Pinpoint the cell where the given text exists, returning its (x, y) midpoint coordinate. 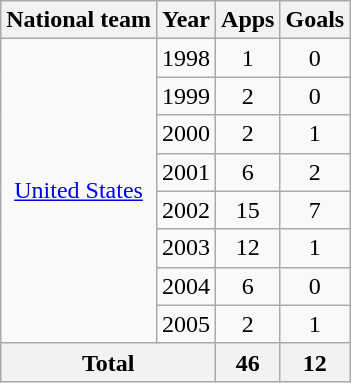
7 (315, 210)
2001 (186, 172)
United States (79, 191)
Goals (315, 20)
2005 (186, 324)
2003 (186, 248)
National team (79, 20)
15 (248, 210)
Apps (248, 20)
Year (186, 20)
1998 (186, 58)
2002 (186, 210)
1999 (186, 96)
2004 (186, 286)
46 (248, 362)
2000 (186, 134)
Total (108, 362)
